Detect which cell encompasses the target text, then output its [X, Y] center coordinate. 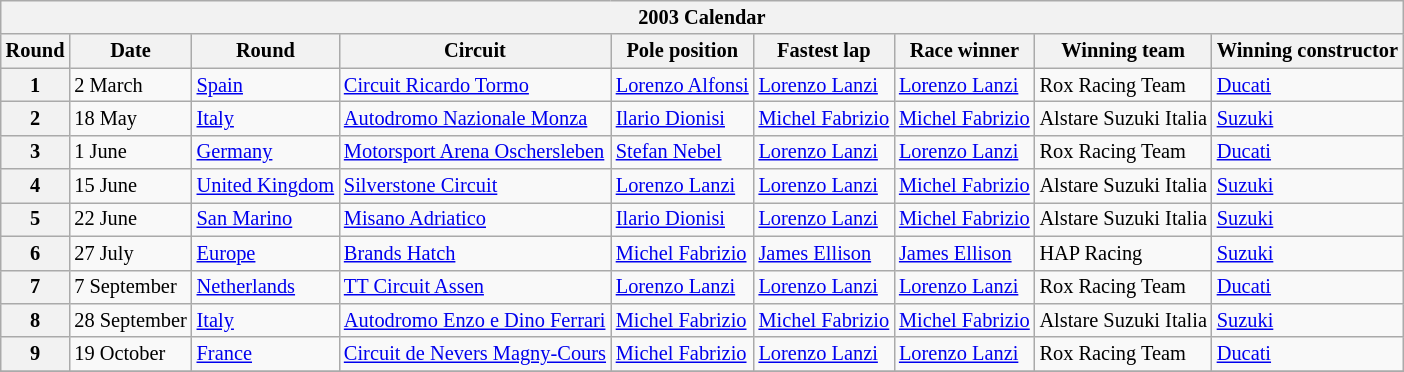
Circuit de Nevers Magny-Cours [475, 354]
Circuit Ricardo Tormo [475, 85]
Date [130, 51]
28 September [130, 320]
15 June [130, 186]
TT Circuit Assen [475, 287]
2 March [130, 85]
2 [36, 118]
1 June [130, 152]
Pole position [682, 51]
4 [36, 186]
1 [36, 85]
Netherlands [266, 287]
6 [36, 253]
Spain [266, 85]
9 [36, 354]
Winning team [1124, 51]
22 June [130, 219]
3 [36, 152]
8 [36, 320]
Stefan Nebel [682, 152]
18 May [130, 118]
Germany [266, 152]
Winning constructor [1308, 51]
Autodromo Nazionale Monza [475, 118]
2003 Calendar [702, 17]
27 July [130, 253]
Circuit [475, 51]
Autodromo Enzo e Dino Ferrari [475, 320]
Race winner [964, 51]
Motorsport Arena Oschersleben [475, 152]
San Marino [266, 219]
Europe [266, 253]
5 [36, 219]
HAP Racing [1124, 253]
France [266, 354]
19 October [130, 354]
Brands Hatch [475, 253]
Lorenzo Alfonsi [682, 85]
United Kingdom [266, 186]
Misano Adriatico [475, 219]
Silverstone Circuit [475, 186]
7 September [130, 287]
7 [36, 287]
Fastest lap [824, 51]
